Return the [X, Y] coordinate for the center point of the cell that contains the specified text.  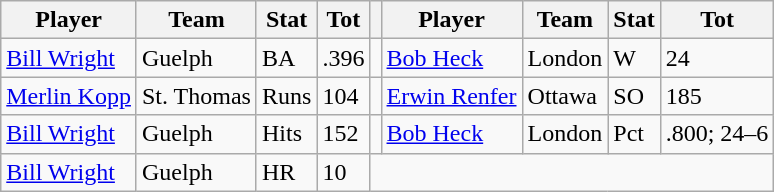
104 [344, 96]
Merlin Kopp [69, 96]
St. Thomas [196, 96]
BA [286, 58]
HR [286, 172]
.396 [344, 58]
SO [634, 96]
24 [717, 58]
152 [344, 134]
.800; 24–6 [717, 134]
10 [344, 172]
Ottawa [565, 96]
Erwin Renfer [452, 96]
185 [717, 96]
W [634, 58]
Hits [286, 134]
Pct [634, 134]
Runs [286, 96]
